Provide the [x, y] coordinate of the cell's center where the given text is located.  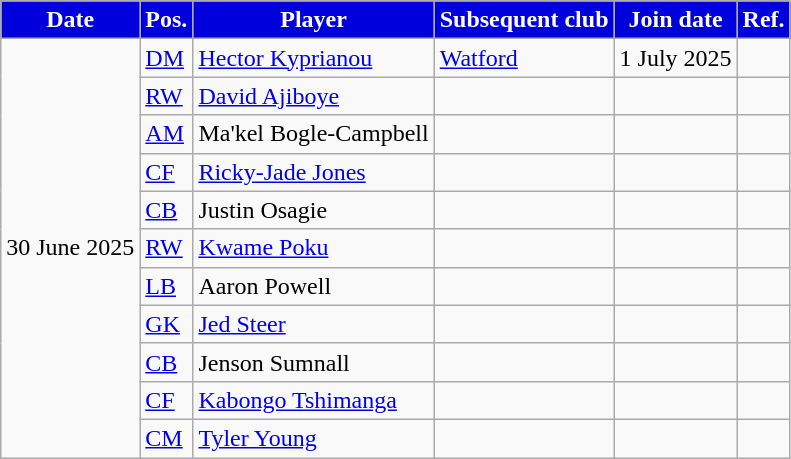
Pos. [166, 20]
Join date [676, 20]
CM [166, 438]
Subsequent club [524, 20]
Hector Kyprianou [314, 58]
Player [314, 20]
Justin Osagie [314, 210]
David Ajiboye [314, 96]
30 June 2025 [70, 248]
LB [166, 286]
Aaron Powell [314, 286]
Watford [524, 58]
AM [166, 134]
Kwame Poku [314, 248]
Kabongo Tshimanga [314, 400]
Jed Steer [314, 324]
Ma'kel Bogle-Campbell [314, 134]
Jenson Sumnall [314, 362]
Tyler Young [314, 438]
GK [166, 324]
1 July 2025 [676, 58]
Date [70, 20]
DM [166, 58]
Ref. [764, 20]
Ricky-Jade Jones [314, 172]
